For the text-containing cell, return its midpoint in (x, y) coordinate format. 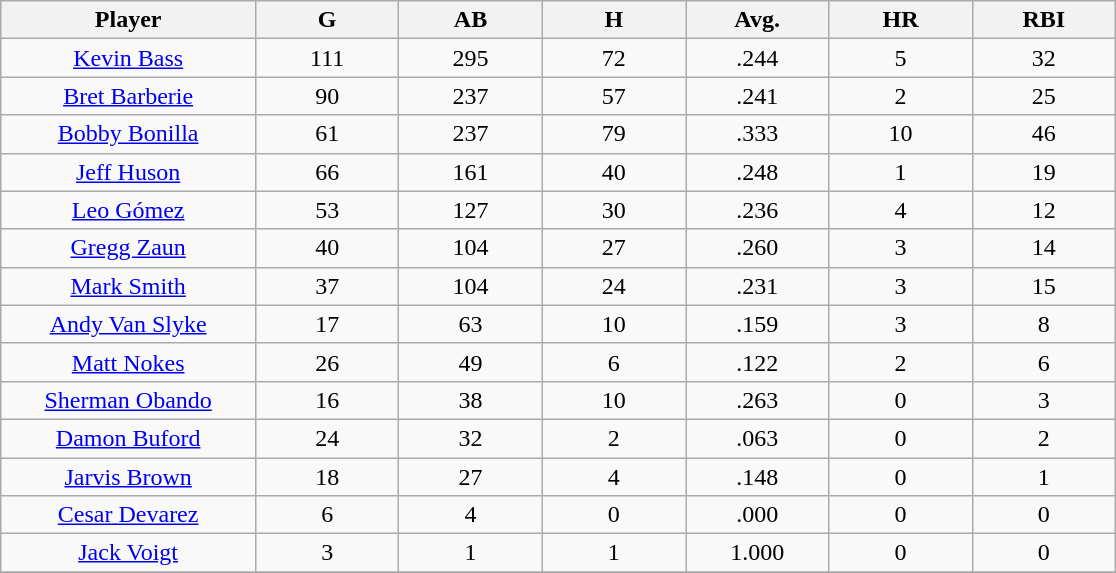
38 (470, 400)
Bobby Bonilla (128, 134)
Leo Gómez (128, 210)
25 (1044, 96)
8 (1044, 324)
90 (328, 96)
Mark Smith (128, 286)
Gregg Zaun (128, 248)
Bret Barberie (128, 96)
Avg. (758, 20)
.333 (758, 134)
18 (328, 477)
RBI (1044, 20)
Player (128, 20)
.236 (758, 210)
46 (1044, 134)
1.000 (758, 553)
72 (614, 58)
.148 (758, 477)
63 (470, 324)
HR (900, 20)
Andy Van Slyke (128, 324)
12 (1044, 210)
53 (328, 210)
Cesar Devarez (128, 515)
Sherman Obando (128, 400)
.260 (758, 248)
Damon Buford (128, 438)
Jarvis Brown (128, 477)
57 (614, 96)
.241 (758, 96)
14 (1044, 248)
.159 (758, 324)
49 (470, 362)
61 (328, 134)
Kevin Bass (128, 58)
.231 (758, 286)
19 (1044, 172)
79 (614, 134)
.000 (758, 515)
26 (328, 362)
111 (328, 58)
Matt Nokes (128, 362)
295 (470, 58)
G (328, 20)
Jeff Huson (128, 172)
Jack Voigt (128, 553)
.063 (758, 438)
37 (328, 286)
16 (328, 400)
17 (328, 324)
161 (470, 172)
.122 (758, 362)
15 (1044, 286)
30 (614, 210)
AB (470, 20)
H (614, 20)
66 (328, 172)
.244 (758, 58)
127 (470, 210)
5 (900, 58)
.263 (758, 400)
.248 (758, 172)
